From the cell containing the given text, extract its center point as (x, y) coordinate. 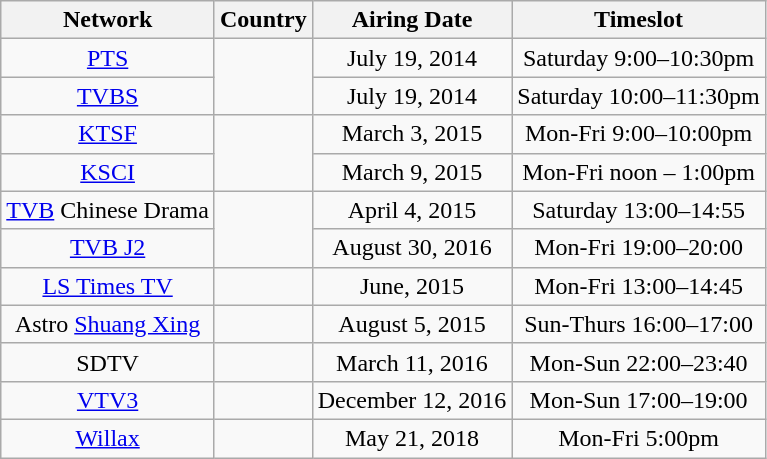
June, 2015 (412, 286)
Mon-Fri 9:00–10:00pm (639, 134)
Saturday 13:00–14:55 (639, 210)
August 5, 2015 (412, 324)
March 9, 2015 (412, 172)
Country (263, 20)
KTSF (108, 134)
Saturday 9:00–10:30pm (639, 58)
TVB J2 (108, 248)
Airing Date (412, 20)
Mon-Fri noon – 1:00pm (639, 172)
August 30, 2016 (412, 248)
Mon-Fri 13:00–14:45 (639, 286)
Astro Shuang Xing (108, 324)
SDTV (108, 362)
KSCI (108, 172)
TVBS (108, 96)
Saturday 10:00–11:30pm (639, 96)
Mon-Fri 5:00pm (639, 438)
VTV3 (108, 400)
Network (108, 20)
May 21, 2018 (412, 438)
Mon-Sun 17:00–19:00 (639, 400)
April 4, 2015 (412, 210)
LS Times TV (108, 286)
Mon-Sun 22:00–23:40 (639, 362)
Timeslot (639, 20)
Willax (108, 438)
PTS (108, 58)
March 3, 2015 (412, 134)
December 12, 2016 (412, 400)
Mon-Fri 19:00–20:00 (639, 248)
Sun-Thurs 16:00–17:00 (639, 324)
March 11, 2016 (412, 362)
TVB Chinese Drama (108, 210)
